Identify which cell holds the provided text, then report its (X, Y) central coordinate. 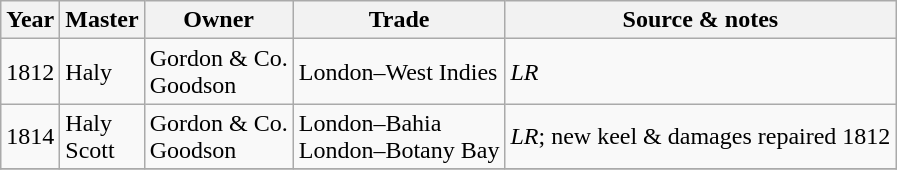
1812 (30, 72)
Trade (399, 20)
Source & notes (700, 20)
Haly (102, 72)
1814 (30, 136)
HalyScott (102, 136)
LR; new keel & damages repaired 1812 (700, 136)
Master (102, 20)
LR (700, 72)
London–BahiaLondon–Botany Bay (399, 136)
Year (30, 20)
Owner (218, 20)
London–West Indies (399, 72)
